From the cell containing the given text, extract its center point as (x, y) coordinate. 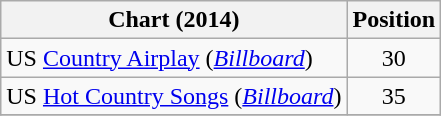
Chart (2014) (174, 20)
US Hot Country Songs (Billboard) (174, 96)
30 (394, 58)
US Country Airplay (Billboard) (174, 58)
Position (394, 20)
35 (394, 96)
